Return (x, y) of the center of cell containing provided text 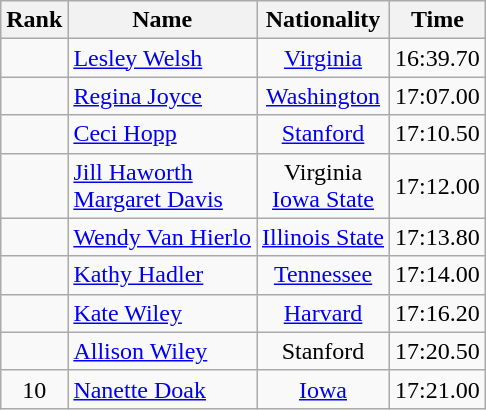
Kathy Hadler (162, 275)
17:20.50 (438, 351)
Washington (322, 96)
Nanette Doak (162, 389)
Regina Joyce (162, 96)
16:39.70 (438, 58)
Time (438, 20)
17:13.80 (438, 237)
Virginia (322, 58)
Allison Wiley (162, 351)
Tennessee (322, 275)
17:16.20 (438, 313)
17:12.00 (438, 186)
Rank (34, 20)
VirginiaIowa State (322, 186)
Iowa (322, 389)
Illinois State (322, 237)
17:07.00 (438, 96)
Nationality (322, 20)
Kate Wiley (162, 313)
17:10.50 (438, 134)
Lesley Welsh (162, 58)
Harvard (322, 313)
Wendy Van Hierlo (162, 237)
17:21.00 (438, 389)
Name (162, 20)
Jill Haworth Margaret Davis (162, 186)
Ceci Hopp (162, 134)
17:14.00 (438, 275)
10 (34, 389)
